For the text-containing cell, return its midpoint in (x, y) coordinate format. 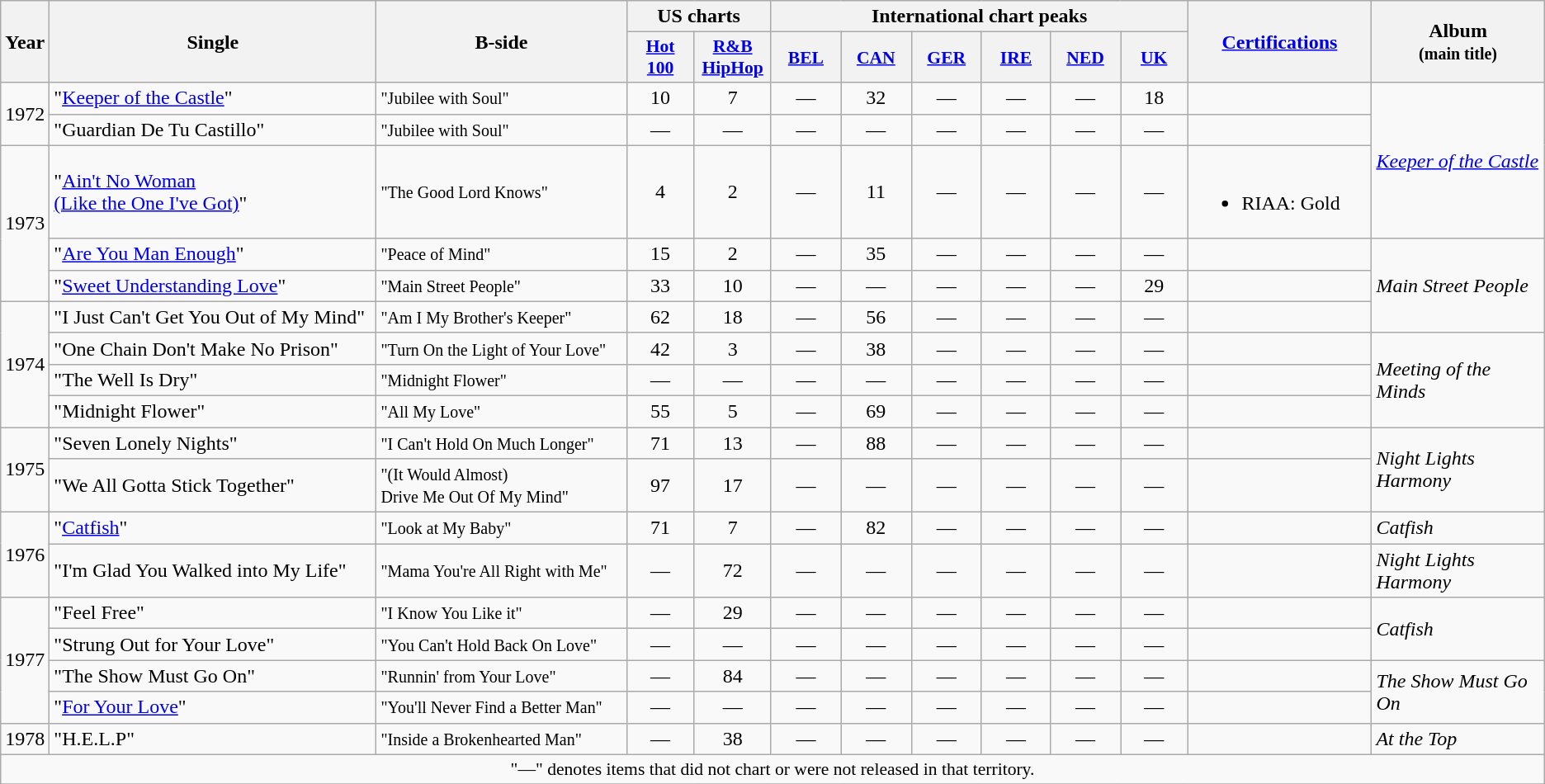
"Sweet Understanding Love" (213, 286)
84 (733, 676)
US charts (698, 17)
"Am I My Brother's Keeper" (502, 317)
Year (25, 41)
BEL (806, 58)
1972 (25, 114)
"Feel Free" (213, 613)
"Seven Lonely Nights" (213, 443)
3 (733, 348)
15 (660, 254)
"Peace of Mind" (502, 254)
5 (733, 411)
B-side (502, 41)
33 (660, 286)
"Strung Out for Your Love" (213, 645)
"Turn On the Light of Your Love" (502, 348)
Certifications (1279, 41)
55 (660, 411)
1975 (25, 470)
"I'm Glad You Walked into My Life" (213, 571)
Keeper of the Castle (1458, 160)
"All My Love" (502, 411)
17 (733, 485)
"Keeper of the Castle" (213, 98)
"—" denotes items that did not chart or were not released in that territory. (772, 769)
35 (876, 254)
62 (660, 317)
1973 (25, 223)
The Show Must Go On (1458, 692)
69 (876, 411)
97 (660, 485)
"For Your Love" (213, 707)
International chart peaks (979, 17)
Main Street People (1458, 286)
11 (876, 191)
RIAA: Gold (1279, 191)
"The Well Is Dry" (213, 380)
At the Top (1458, 739)
Hot100 (660, 58)
"You Can't Hold Back On Love" (502, 645)
4 (660, 191)
"(It Would Almost)Drive Me Out Of My Mind" (502, 485)
"Look at My Baby" (502, 528)
Single (213, 41)
"I Just Can't Get You Out of My Mind" (213, 317)
32 (876, 98)
UK (1154, 58)
1977 (25, 660)
"The Show Must Go On" (213, 676)
"The Good Lord Knows" (502, 191)
1978 (25, 739)
Meeting of the Minds (1458, 380)
"Catfish" (213, 528)
"Runnin' from Your Love" (502, 676)
"Mama You're All Right with Me" (502, 571)
"One Chain Don't Make No Prison" (213, 348)
"H.E.L.P" (213, 739)
Album(main title) (1458, 41)
1976 (25, 555)
"Main Street People" (502, 286)
13 (733, 443)
GER (946, 58)
42 (660, 348)
"Are You Man Enough" (213, 254)
56 (876, 317)
"Inside a Brokenhearted Man" (502, 739)
88 (876, 443)
72 (733, 571)
NED (1084, 58)
"We All Gotta Stick Together" (213, 485)
"I Can't Hold On Much Longer" (502, 443)
82 (876, 528)
"I Know You Like it" (502, 613)
R&BHipHop (733, 58)
CAN (876, 58)
1974 (25, 364)
"You'll Never Find a Better Man" (502, 707)
IRE (1015, 58)
"Guardian De Tu Castillo" (213, 130)
"Ain't No Woman(Like the One I've Got)" (213, 191)
